Identify which cell holds the provided text, then report its [X, Y] central coordinate. 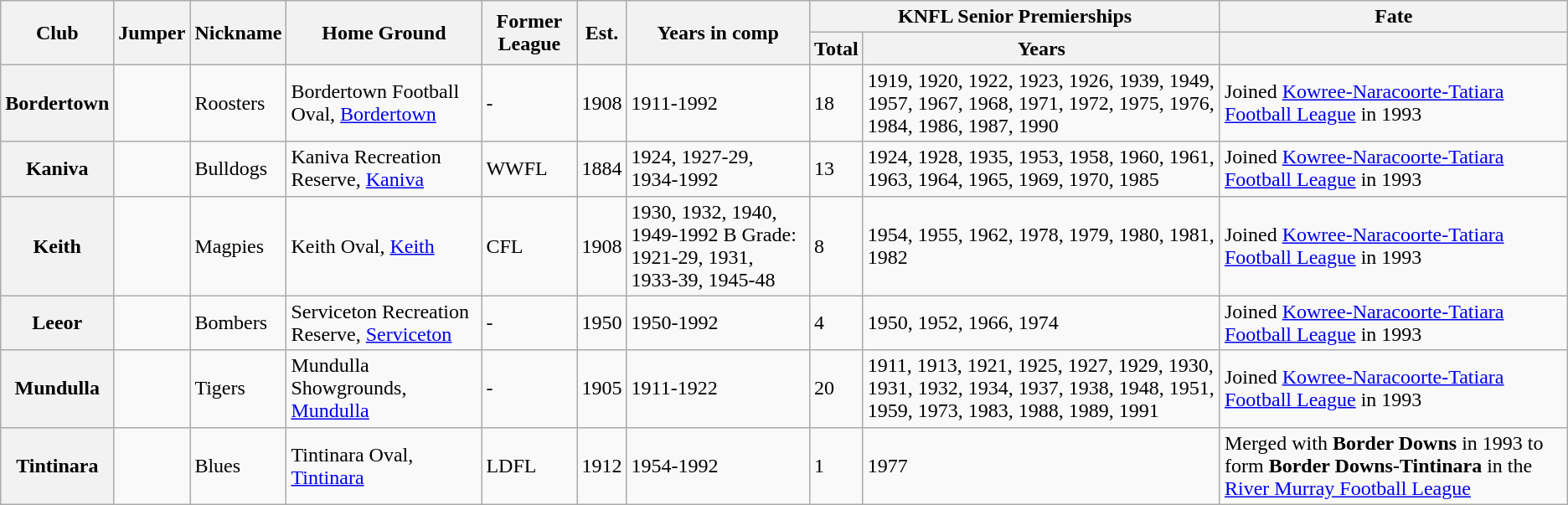
Years in comp [719, 33]
Fate [1394, 17]
1950 [601, 323]
Keith Oval, Keith [384, 246]
Tintinara Oval, Tintinara [384, 466]
Tintinara [57, 466]
Total [837, 49]
20 [837, 389]
Merged with Border Downs in 1993 to form Border Downs-Tintinara in the River Murray Football League [1394, 466]
1950-1992 [719, 323]
13 [837, 169]
KNFL Senior Premierships [1015, 17]
Club [57, 33]
Kaniva [57, 169]
1911-1922 [719, 389]
1911-1992 [719, 103]
1954-1992 [719, 466]
Blues [238, 466]
8 [837, 246]
Bombers [238, 323]
Serviceton Recreation Reserve, Serviceton [384, 323]
WWFL [529, 169]
Years [1041, 49]
1 [837, 466]
LDFL [529, 466]
Leeor [57, 323]
1924, 1927-29,1934-1992 [719, 169]
1954, 1955, 1962, 1978, 1979, 1980, 1981, 1982 [1041, 246]
4 [837, 323]
CFL [529, 246]
Home Ground [384, 33]
Bordertown Football Oval, Bordertown [384, 103]
18 [837, 103]
1912 [601, 466]
Jumper [152, 33]
Est. [601, 33]
1911, 1913, 1921, 1925, 1927, 1929, 1930, 1931, 1932, 1934, 1937, 1938, 1948, 1951, 1959, 1973, 1983, 1988, 1989, 1991 [1041, 389]
Bulldogs [238, 169]
1884 [601, 169]
Bordertown [57, 103]
1919, 1920, 1922, 1923, 1926, 1939, 1949, 1957, 1967, 1968, 1971, 1972, 1975, 1976, 1984, 1986, 1987, 1990 [1041, 103]
Mundulla Showgrounds, Mundulla [384, 389]
1924, 1928, 1935, 1953, 1958, 1960, 1961, 1963, 1964, 1965, 1969, 1970, 1985 [1041, 169]
Magpies [238, 246]
1905 [601, 389]
1930, 1932, 1940,1949-1992 B Grade: 1921-29, 1931, 1933-39, 1945-48 [719, 246]
Tigers [238, 389]
Former League [529, 33]
Mundulla [57, 389]
1977 [1041, 466]
Kaniva Recreation Reserve, Kaniva [384, 169]
Nickname [238, 33]
1950, 1952, 1966, 1974 [1041, 323]
Roosters [238, 103]
Keith [57, 246]
